From the cell containing the given text, extract its center point as (X, Y) coordinate. 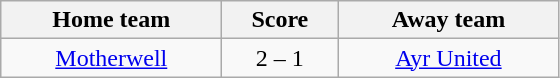
Home team (112, 20)
Away team (448, 20)
Score (280, 20)
2 – 1 (280, 58)
Motherwell (112, 58)
Ayr United (448, 58)
